For the text-containing cell, return its midpoint in [x, y] coordinate format. 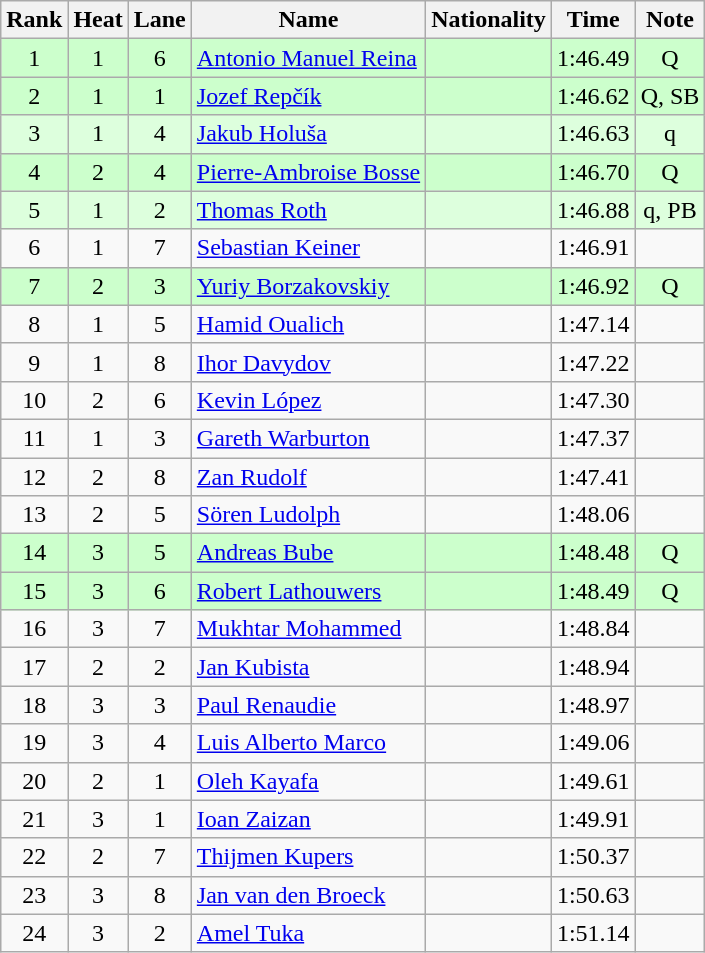
Zan Rudolf [308, 477]
Nationality [489, 20]
1:51.14 [593, 933]
19 [34, 743]
Mukhtar Mohammed [308, 629]
1:48.49 [593, 591]
Lane [160, 20]
13 [34, 515]
1:46.70 [593, 172]
1:47.37 [593, 438]
10 [34, 400]
9 [34, 362]
22 [34, 857]
Note [670, 20]
Kevin López [308, 400]
1:47.41 [593, 477]
17 [34, 667]
Pierre-Ambroise Bosse [308, 172]
1:48.06 [593, 515]
1:50.63 [593, 895]
1:47.22 [593, 362]
23 [34, 895]
Jan Kubista [308, 667]
1:49.91 [593, 819]
1:50.37 [593, 857]
1:46.49 [593, 58]
Jakub Holuša [308, 134]
15 [34, 591]
1:46.63 [593, 134]
1:46.62 [593, 96]
q, PB [670, 210]
Paul Renaudie [308, 705]
1:46.92 [593, 286]
Rank [34, 20]
Gareth Warburton [308, 438]
1:46.88 [593, 210]
Ihor Davydov [308, 362]
1:49.06 [593, 743]
Luis Alberto Marco [308, 743]
Robert Lathouwers [308, 591]
24 [34, 933]
Oleh Kayafa [308, 781]
q [670, 134]
20 [34, 781]
Ioan Zaizan [308, 819]
Amel Tuka [308, 933]
1:48.97 [593, 705]
1:46.91 [593, 248]
1:47.14 [593, 324]
1:48.84 [593, 629]
Q, SB [670, 96]
14 [34, 553]
1:47.30 [593, 400]
1:48.48 [593, 553]
Sören Ludolph [308, 515]
Thomas Roth [308, 210]
Heat [98, 20]
16 [34, 629]
1:49.61 [593, 781]
Time [593, 20]
21 [34, 819]
Andreas Bube [308, 553]
Yuriy Borzakovskiy [308, 286]
Thijmen Kupers [308, 857]
Antonio Manuel Reina [308, 58]
12 [34, 477]
1:48.94 [593, 667]
Hamid Oualich [308, 324]
Name [308, 20]
18 [34, 705]
Sebastian Keiner [308, 248]
Jozef Repčík [308, 96]
Jan van den Broeck [308, 895]
11 [34, 438]
